Output the (x, y) coordinate of the center of the cell containing the given text.  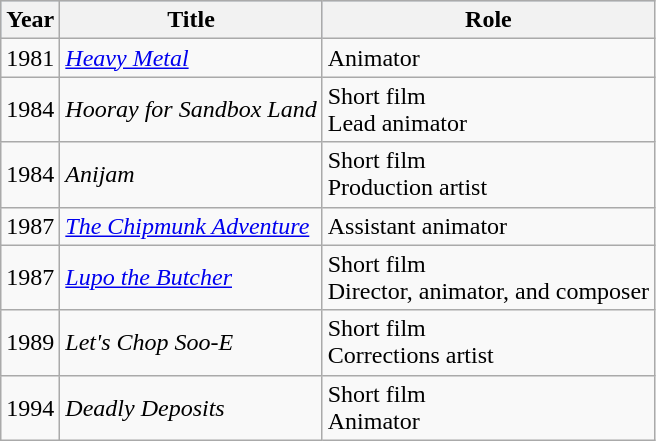
1981 (30, 58)
Heavy Metal (191, 58)
Short filmProduction artist (488, 174)
Short filmCorrections artist (488, 342)
1989 (30, 342)
Short filmLead animator (488, 110)
The Chipmunk Adventure (191, 226)
Assistant animator (488, 226)
Anijam (191, 174)
Lupo the Butcher (191, 278)
Animator (488, 58)
Short filmAnimator (488, 408)
Year (30, 20)
Let's Chop Soo-E (191, 342)
Hooray for Sandbox Land (191, 110)
Deadly Deposits (191, 408)
Title (191, 20)
Role (488, 20)
1994 (30, 408)
Short filmDirector, animator, and composer (488, 278)
